Detect which cell encompasses the target text, then output its (x, y) center coordinate. 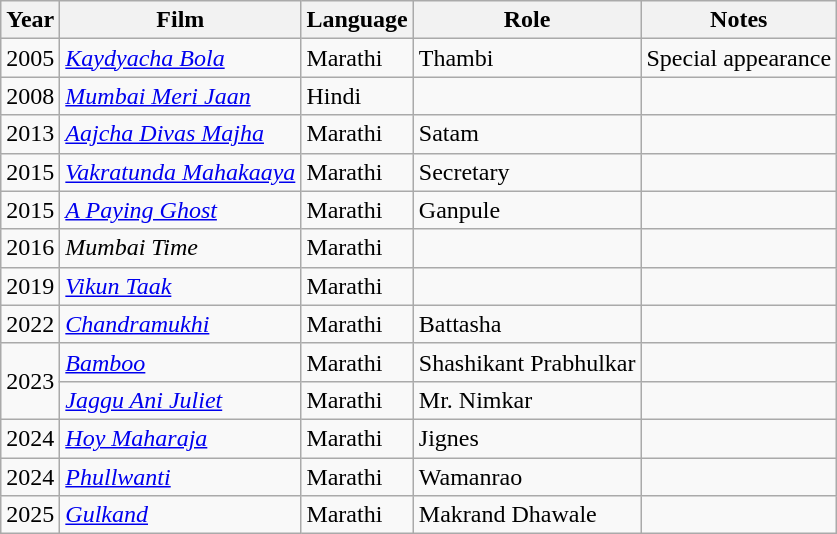
Phullwanti (180, 477)
Gulkand (180, 515)
Notes (739, 20)
Battasha (527, 324)
Aajcha Divas Majha (180, 134)
Language (357, 20)
Jignes (527, 438)
Vikun Taak (180, 286)
A Paying Ghost (180, 210)
2022 (30, 324)
Mumbai Meri Jaan (180, 96)
Hindi (357, 96)
Vakratunda Mahakaaya (180, 172)
Mumbai Time (180, 248)
2023 (30, 381)
2013 (30, 134)
Kaydyacha Bola (180, 58)
Bamboo (180, 362)
Special appearance (739, 58)
Shashikant Prabhulkar (527, 362)
Wamanrao (527, 477)
Satam (527, 134)
2005 (30, 58)
Secretary (527, 172)
Role (527, 20)
Film (180, 20)
Thambi (527, 58)
Mr. Nimkar (527, 400)
2008 (30, 96)
2016 (30, 248)
Makrand Dhawale (527, 515)
Ganpule (527, 210)
Year (30, 20)
Hoy Maharaja (180, 438)
Chandramukhi (180, 324)
2019 (30, 286)
2025 (30, 515)
Jaggu Ani Juliet (180, 400)
